Provide the (X, Y) coordinate of the cell's center where the given text is located.  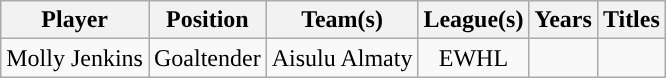
Molly Jenkins (75, 58)
Goaltender (207, 58)
Team(s) (342, 20)
Aisulu Almaty (342, 58)
Position (207, 20)
Years (563, 20)
Titles (631, 20)
Player (75, 20)
League(s) (474, 20)
EWHL (474, 58)
